Identify which cell holds the provided text, then report its (X, Y) central coordinate. 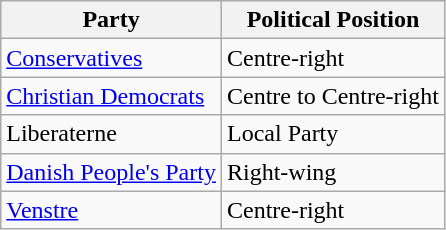
Local Party (332, 134)
Centre to Centre-right (332, 96)
Venstre (112, 210)
Christian Democrats (112, 96)
Conservatives (112, 58)
Party (112, 20)
Liberaterne (112, 134)
Right-wing (332, 172)
Political Position (332, 20)
Danish People's Party (112, 172)
